Find where the given text appears and provide that cell's center as (x, y) coordinate. 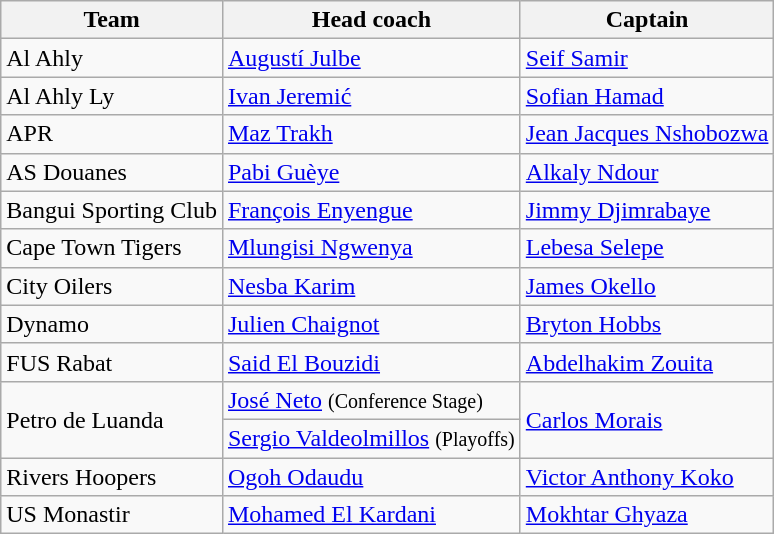
Ogoh Odaudu (371, 477)
Victor Anthony Koko (647, 477)
Julien Chaignot (371, 324)
Maz Trakh (371, 134)
Carlos Morais (647, 419)
Nesba Karim (371, 286)
José Neto (Conference Stage) (371, 400)
Sergio Valdeolmillos (Playoffs) (371, 438)
FUS Rabat (112, 362)
APR (112, 134)
City Oilers (112, 286)
Mlungisi Ngwenya (371, 248)
Lebesa Selepe (647, 248)
AS Douanes (112, 172)
Pabi Guèye (371, 172)
Abdelhakim Zouita (647, 362)
François Enyengue (371, 210)
Head coach (371, 20)
James Okello (647, 286)
Petro de Luanda (112, 419)
Alkaly Ndour (647, 172)
Al Ahly Ly (112, 96)
Mokhtar Ghyaza (647, 515)
Captain (647, 20)
Bangui Sporting Club (112, 210)
Rivers Hoopers (112, 477)
Said El Bouzidi (371, 362)
Al Ahly (112, 58)
Mohamed El Kardani (371, 515)
Team (112, 20)
Augustí Julbe (371, 58)
Dynamo (112, 324)
Cape Town Tigers (112, 248)
Jean Jacques Nshobozwa (647, 134)
US Monastir (112, 515)
Ivan Jeremić (371, 96)
Bryton Hobbs (647, 324)
Jimmy Djimrabaye (647, 210)
Seif Samir (647, 58)
Sofian Hamad (647, 96)
